Output the [x, y] coordinate of the center of the cell containing the given text.  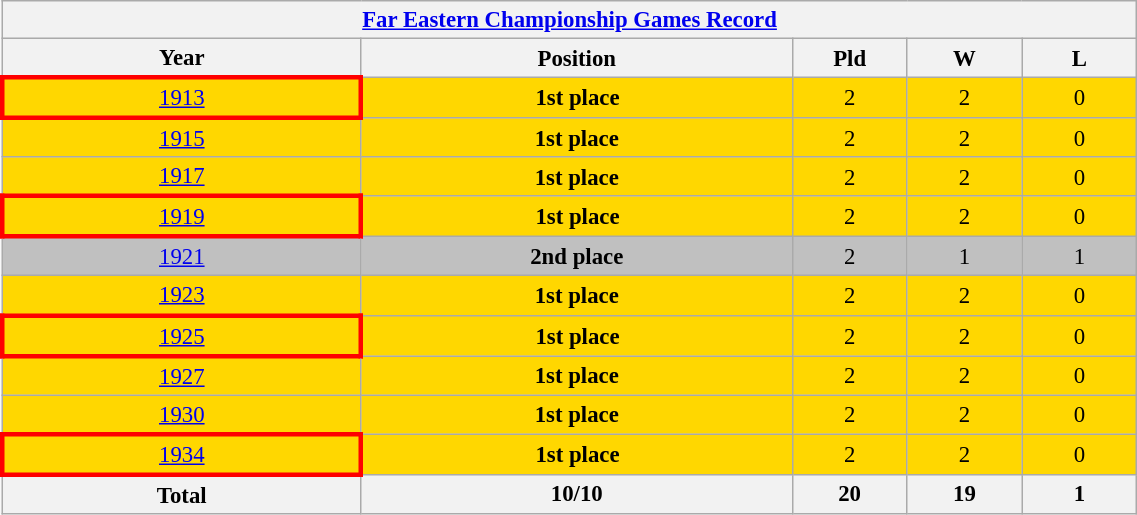
1927 [182, 376]
1915 [182, 138]
1934 [182, 454]
19 [964, 494]
W [964, 58]
1919 [182, 216]
L [1080, 58]
1930 [182, 414]
10/10 [576, 494]
1923 [182, 296]
1917 [182, 176]
Position [576, 58]
20 [850, 494]
Total [182, 494]
1921 [182, 256]
1913 [182, 98]
Far Eastern Championship Games Record [570, 20]
1925 [182, 336]
Pld [850, 58]
Year [182, 58]
2nd place [576, 256]
